Scan for the cell matching the given text and deliver its (X, Y) coordinate at center. 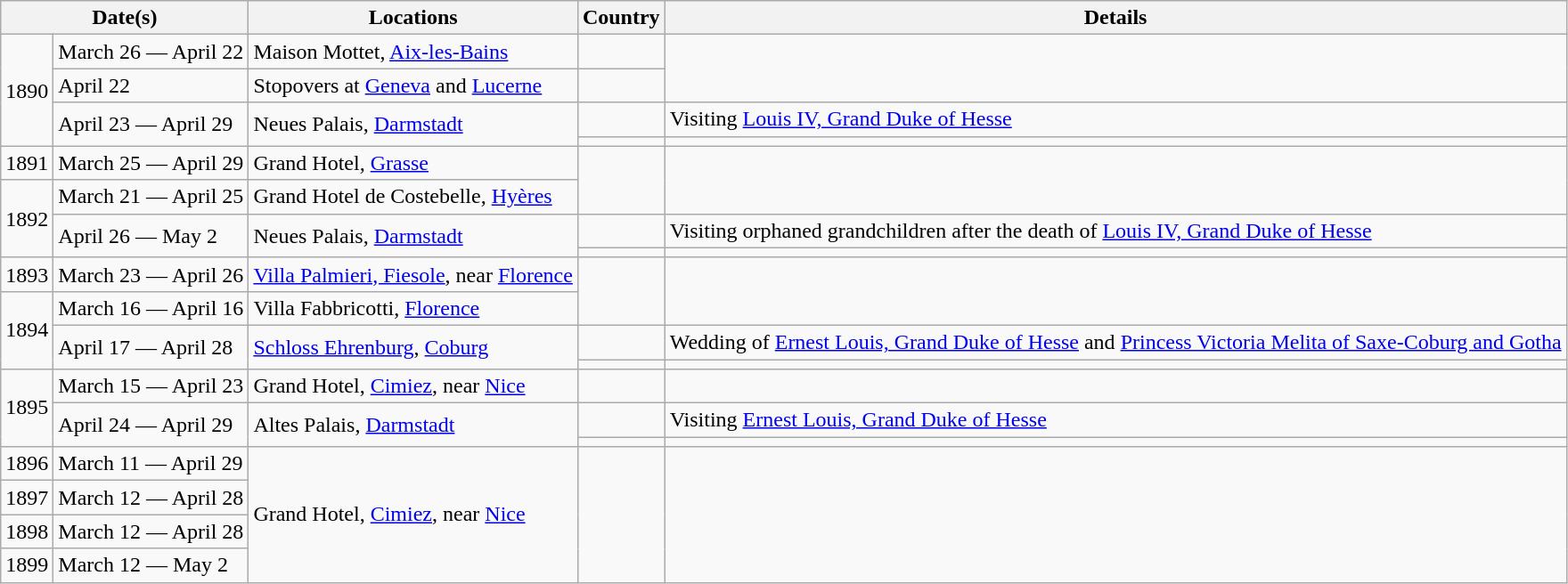
March 26 — April 22 (151, 52)
Villa Palmieri, Fiesole, near Florence (413, 274)
Details (1115, 18)
March 21 — April 25 (151, 197)
Country (621, 18)
March 23 — April 26 (151, 274)
March 12 — May 2 (151, 565)
1895 (27, 408)
March 11 — April 29 (151, 464)
Grand Hotel, Grasse (413, 163)
April 17 — April 28 (151, 347)
March 15 — April 23 (151, 386)
1893 (27, 274)
1896 (27, 464)
1890 (27, 91)
March 25 — April 29 (151, 163)
1894 (27, 329)
Stopovers at Geneva and Lucerne (413, 85)
Visiting Louis IV, Grand Duke of Hesse (1115, 119)
Schloss Ehrenburg, Coburg (413, 347)
Maison Mottet, Aix-les-Bains (413, 52)
April 22 (151, 85)
1891 (27, 163)
Visiting Ernest Louis, Grand Duke of Hesse (1115, 420)
Grand Hotel de Costebelle, Hyères (413, 197)
Visiting orphaned grandchildren after the death of Louis IV, Grand Duke of Hesse (1115, 231)
1897 (27, 498)
Villa Fabbricotti, Florence (413, 308)
1898 (27, 531)
Locations (413, 18)
April 24 — April 29 (151, 426)
March 16 — April 16 (151, 308)
April 26 — May 2 (151, 235)
1899 (27, 565)
1892 (27, 219)
Wedding of Ernest Louis, Grand Duke of Hesse and Princess Victoria Melita of Saxe-Coburg and Gotha (1115, 342)
Date(s) (125, 18)
Altes Palais, Darmstadt (413, 426)
April 23 — April 29 (151, 125)
